Determine the (X, Y) coordinate at the center of the cell enclosing the given text.  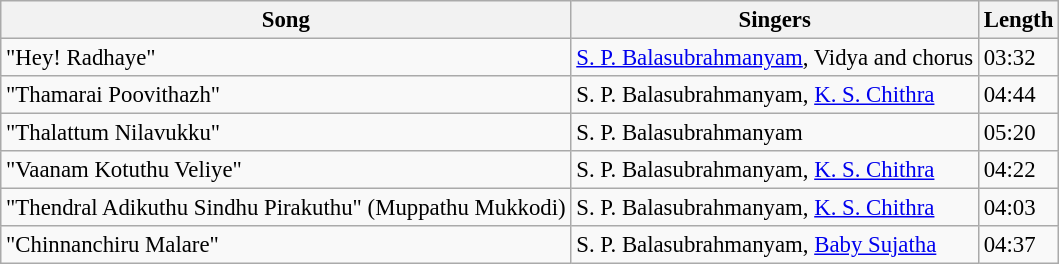
"Vaanam Kotuthu Veliye" (286, 170)
"Chinnanchiru Malare" (286, 245)
Singers (774, 20)
"Thalattum Nilavukku" (286, 133)
S. P. Balasubrahmanyam, Vidya and chorus (774, 58)
04:22 (1018, 170)
Song (286, 20)
04:37 (1018, 245)
S. P. Balasubrahmanyam (774, 133)
05:20 (1018, 133)
Length (1018, 20)
S. P. Balasubrahmanyam, Baby Sujatha (774, 245)
"Hey! Radhaye" (286, 58)
04:44 (1018, 95)
03:32 (1018, 58)
"Thendral Adikuthu Sindhu Pirakuthu" (Muppathu Mukkodi) (286, 208)
04:03 (1018, 208)
"Thamarai Poovithazh" (286, 95)
